Identify which cell holds the provided text, then report its (X, Y) central coordinate. 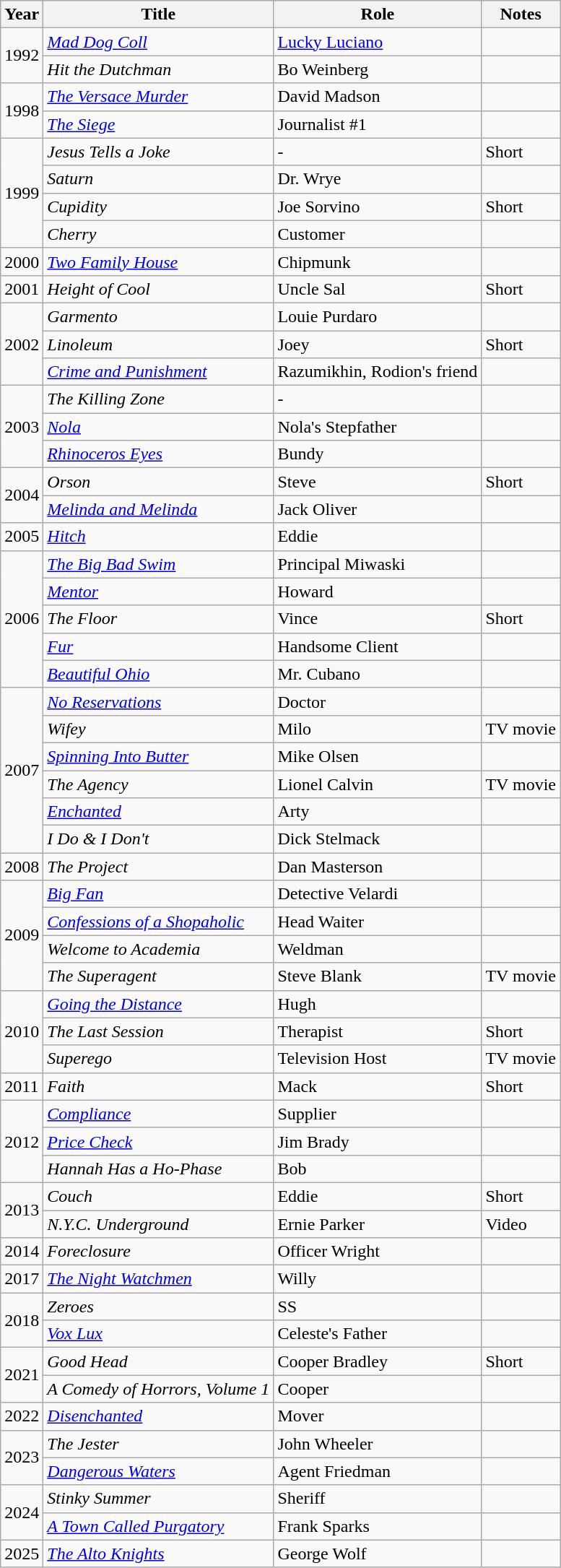
Hugh (378, 1004)
Superego (159, 1059)
Welcome to Academia (159, 949)
2001 (22, 289)
Dr. Wrye (378, 179)
Dan Masterson (378, 867)
I Do & I Don't (159, 839)
Cooper Bradley (378, 1361)
2021 (22, 1375)
Bo Weinberg (378, 69)
Confessions of a Shopaholic (159, 922)
Mad Dog Coll (159, 42)
Price Check (159, 1141)
Doctor (378, 701)
2024 (22, 1512)
2014 (22, 1252)
The Killing Zone (159, 399)
Arty (378, 812)
Dick Stelmack (378, 839)
2000 (22, 261)
Bob (378, 1169)
Head Waiter (378, 922)
Handsome Client (378, 646)
2008 (22, 867)
Good Head (159, 1361)
Principal Miwaski (378, 564)
Supplier (378, 1114)
N.Y.C. Underground (159, 1224)
Garmento (159, 316)
Chipmunk (378, 261)
2002 (22, 344)
The Floor (159, 619)
Jesus Tells a Joke (159, 152)
2004 (22, 495)
1999 (22, 193)
Vince (378, 619)
Therapist (378, 1031)
1998 (22, 111)
Steve (378, 482)
The Agency (159, 784)
Foreclosure (159, 1252)
Compliance (159, 1114)
Height of Cool (159, 289)
Dangerous Waters (159, 1471)
Spinning Into Butter (159, 756)
Customer (378, 234)
2003 (22, 427)
2018 (22, 1320)
Beautiful Ohio (159, 674)
Linoleum (159, 345)
Crime and Punishment (159, 372)
Frank Sparks (378, 1526)
Saturn (159, 179)
The Last Session (159, 1031)
1992 (22, 56)
Wifey (159, 729)
Zeroes (159, 1307)
Sheriff (378, 1499)
Melinda and Melinda (159, 509)
George Wolf (378, 1554)
2012 (22, 1141)
Mike Olsen (378, 756)
Two Family House (159, 261)
A Comedy of Horrors, Volume 1 (159, 1389)
Milo (378, 729)
Big Fan (159, 894)
2007 (22, 770)
Bundy (378, 454)
Stinky Summer (159, 1499)
The Alto Knights (159, 1554)
Nola (159, 427)
Notes (521, 14)
Rhinoceros Eyes (159, 454)
Lionel Calvin (378, 784)
Weldman (378, 949)
Vox Lux (159, 1334)
Hit the Dutchman (159, 69)
Steve Blank (378, 976)
Mentor (159, 592)
John Wheeler (378, 1444)
Cherry (159, 234)
2022 (22, 1416)
A Town Called Purgatory (159, 1526)
The Superagent (159, 976)
2017 (22, 1279)
The Project (159, 867)
Hitch (159, 537)
Year (22, 14)
Jack Oliver (378, 509)
Fur (159, 646)
Disenchanted (159, 1416)
Faith (159, 1086)
2010 (22, 1031)
Howard (378, 592)
Ernie Parker (378, 1224)
Cupidity (159, 207)
Title (159, 14)
No Reservations (159, 701)
Nola's Stepfather (378, 427)
Joey (378, 345)
Joe Sorvino (378, 207)
Mack (378, 1086)
Razumikhin, Rodion's friend (378, 372)
Officer Wright (378, 1252)
David Madson (378, 97)
Celeste's Father (378, 1334)
The Versace Murder (159, 97)
Uncle Sal (378, 289)
The Siege (159, 124)
The Night Watchmen (159, 1279)
Jim Brady (378, 1141)
2013 (22, 1210)
2006 (22, 619)
2025 (22, 1554)
Lucky Luciano (378, 42)
Cooper (378, 1389)
Enchanted (159, 812)
SS (378, 1307)
Agent Friedman (378, 1471)
2023 (22, 1457)
Video (521, 1224)
Detective Velardi (378, 894)
Role (378, 14)
Journalist #1 (378, 124)
2009 (22, 935)
Louie Purdaro (378, 316)
Going the Distance (159, 1004)
2011 (22, 1086)
The Jester (159, 1444)
Television Host (378, 1059)
Orson (159, 482)
Couch (159, 1196)
Willy (378, 1279)
The Big Bad Swim (159, 564)
Hannah Has a Ho-Phase (159, 1169)
Mover (378, 1416)
2005 (22, 537)
Mr. Cubano (378, 674)
